Provide the (X, Y) coordinate of the cell's center where the given text is located.  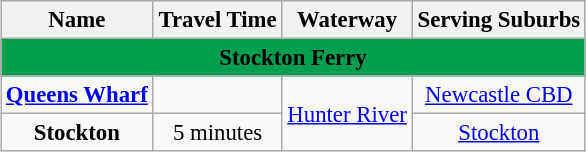
5 minutes (218, 133)
Newcastle CBD (498, 95)
Queens Wharf (76, 95)
Waterway (347, 20)
Stockton Ferry (292, 58)
Name (76, 20)
Serving Suburbs (498, 20)
Hunter River (347, 114)
Travel Time (218, 20)
